For the text-containing cell, return its midpoint in [x, y] coordinate format. 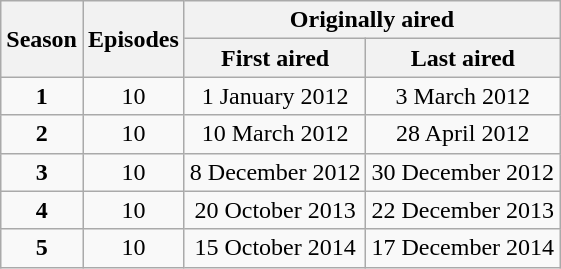
8 December 2012 [275, 172]
15 October 2014 [275, 248]
30 December 2012 [463, 172]
1 January 2012 [275, 96]
17 December 2014 [463, 248]
22 December 2013 [463, 210]
Originally aired [372, 20]
Last aired [463, 58]
Episodes [133, 39]
3 [42, 172]
5 [42, 248]
20 October 2013 [275, 210]
First aired [275, 58]
28 April 2012 [463, 134]
10 March 2012 [275, 134]
Season [42, 39]
1 [42, 96]
4 [42, 210]
3 March 2012 [463, 96]
2 [42, 134]
